Pinpoint the cell where the given text exists, returning its [X, Y] midpoint coordinate. 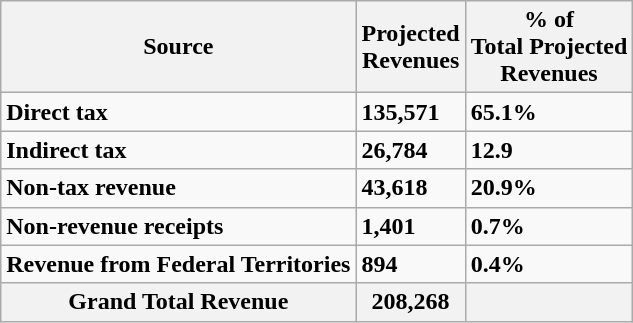
0.4% [549, 264]
43,618 [410, 188]
0.7% [549, 226]
Non-tax revenue [178, 188]
26,784 [410, 150]
135,571 [410, 112]
Grand Total Revenue [178, 302]
% of Total ProjectedRevenues [549, 47]
Indirect tax [178, 150]
Revenue from Federal Territories [178, 264]
12.9 [549, 150]
20.9% [549, 188]
Non-revenue receipts [178, 226]
Source [178, 47]
65.1% [549, 112]
Direct tax [178, 112]
ProjectedRevenues [410, 47]
894 [410, 264]
208,268 [410, 302]
1,401 [410, 226]
